Provide the [X, Y] coordinate of the cell's center where the given text is located.  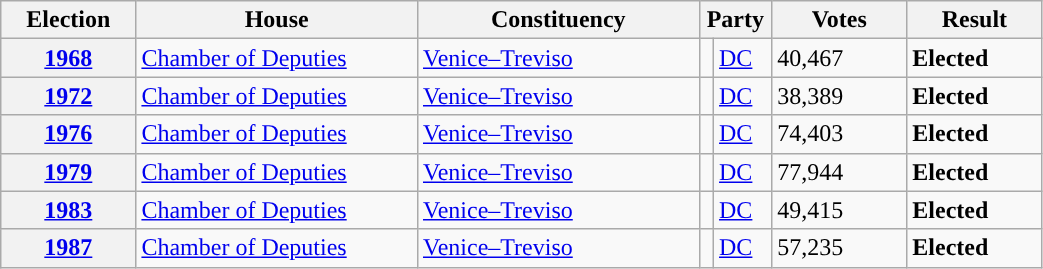
1972 [68, 96]
1987 [68, 248]
77,944 [840, 172]
House [277, 20]
Votes [840, 20]
74,403 [840, 134]
1968 [68, 58]
1983 [68, 210]
49,415 [840, 210]
40,467 [840, 58]
1979 [68, 172]
Election [68, 20]
57,235 [840, 248]
Result [974, 20]
Constituency [558, 20]
1976 [68, 134]
38,389 [840, 96]
Party [736, 20]
